Pinpoint the cell where the given text exists, returning its [x, y] midpoint coordinate. 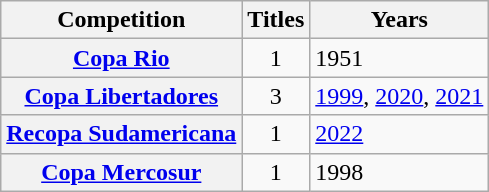
Copa Libertadores [122, 96]
Recopa Sudamericana [122, 134]
Copa Rio [122, 58]
Years [400, 20]
1998 [400, 172]
Titles [276, 20]
1951 [400, 58]
Competition [122, 20]
3 [276, 96]
Copa Mercosur [122, 172]
1999, 2020, 2021 [400, 96]
2022 [400, 134]
